Return the [x, y] coordinate for the center point of the cell that contains the specified text.  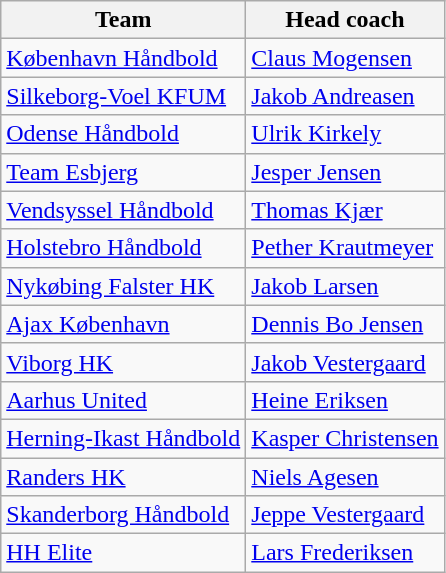
Team [124, 20]
Heine Eriksen [345, 400]
Jakob Andreasen [345, 96]
Holstebro Håndbold [124, 248]
Ajax København [124, 324]
Herning-Ikast Håndbold [124, 438]
Jakob Larsen [345, 286]
Claus Mogensen [345, 58]
Thomas Kjær [345, 210]
Kasper Christensen [345, 438]
Jesper Jensen [345, 172]
Aarhus United [124, 400]
Skanderborg Håndbold [124, 515]
Dennis Bo Jensen [345, 324]
Team Esbjerg [124, 172]
Pether Krautmeyer [345, 248]
HH Elite [124, 553]
Randers HK [124, 477]
Viborg HK [124, 362]
Lars Frederiksen [345, 553]
Nykøbing Falster HK [124, 286]
Vendsyssel Håndbold [124, 210]
Jakob Vestergaard [345, 362]
Ulrik Kirkely [345, 134]
Odense Håndbold [124, 134]
Jeppe Vestergaard [345, 515]
Silkeborg-Voel KFUM [124, 96]
Niels Agesen [345, 477]
Head coach [345, 20]
København Håndbold [124, 58]
